Extract the (x, y) coordinate from the center of the cell holding the provided text.  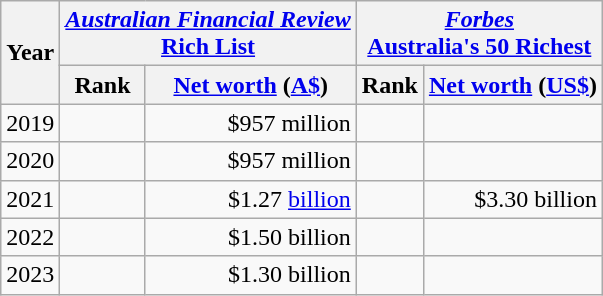
2019 (30, 123)
$1.50 billion (250, 237)
ForbesAustralia's 50 Richest (479, 34)
$1.27 billion (250, 199)
2022 (30, 237)
Net worth (US$) (512, 85)
Net worth (A$) (250, 85)
Australian Financial ReviewRich List (208, 34)
2021 (30, 199)
2020 (30, 161)
Year (30, 52)
$1.30 billion (250, 275)
2023 (30, 275)
$3.30 billion (512, 199)
